Extract the (x, y) coordinate from the center of the cell holding the provided text.  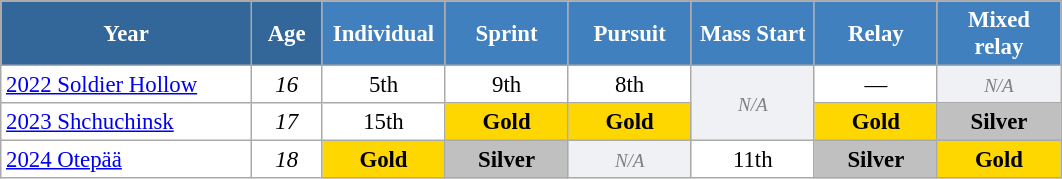
11th (752, 160)
Individual (384, 34)
5th (384, 85)
15th (384, 122)
Mass Start (752, 34)
2022 Soldier Hollow (126, 85)
Age (286, 34)
2023 Shchuchinsk (126, 122)
Sprint (506, 34)
Year (126, 34)
Pursuit (630, 34)
17 (286, 122)
16 (286, 85)
2024 Otepää (126, 160)
Mixed relay (998, 34)
8th (630, 85)
Relay (876, 34)
9th (506, 85)
— (876, 85)
18 (286, 160)
